Scan for the cell matching the given text and deliver its (X, Y) coordinate at center. 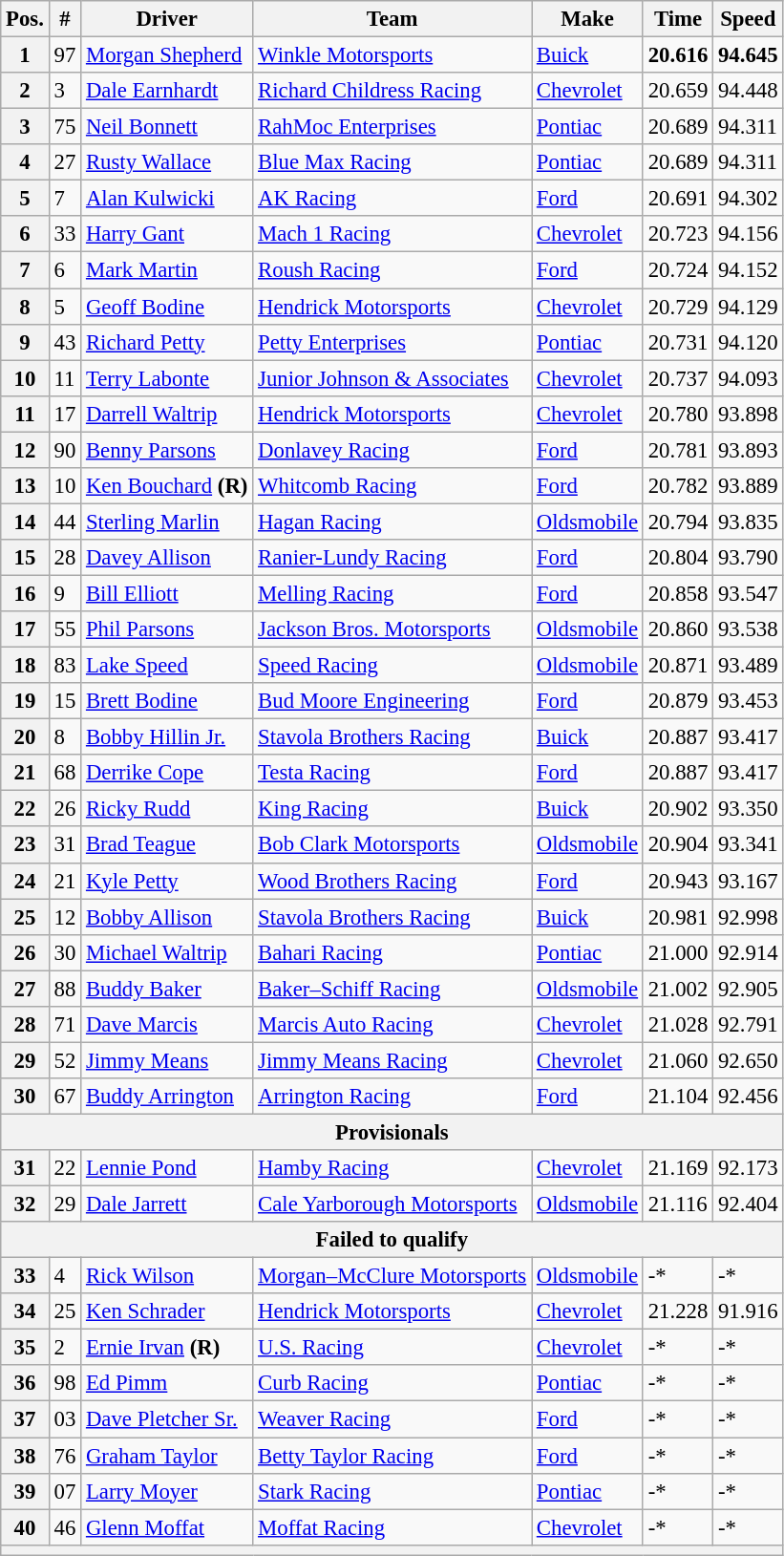
Dave Pletcher Sr. (167, 1419)
92.914 (749, 952)
92.404 (749, 1204)
20.858 (678, 593)
Neil Bonnett (167, 127)
U.S. Racing (392, 1348)
Make (588, 19)
93.790 (749, 558)
Whitcomb Racing (392, 486)
Time (678, 19)
20.780 (678, 414)
21.116 (678, 1204)
Buddy Baker (167, 989)
Driver (167, 19)
Davey Allison (167, 558)
Speed (749, 19)
Mark Martin (167, 270)
94.448 (749, 91)
RahMoc Enterprises (392, 127)
Bob Clark Motorsports (392, 845)
20.794 (678, 522)
Bill Elliott (167, 593)
68 (65, 773)
Ranier-Lundy Racing (392, 558)
93.341 (749, 845)
93.898 (749, 414)
93.835 (749, 522)
AK Racing (392, 199)
21.104 (678, 1097)
20.781 (678, 450)
94.645 (749, 55)
93.538 (749, 629)
20.879 (678, 701)
Ken Schrader (167, 1311)
Harry Gant (167, 234)
67 (65, 1097)
83 (65, 666)
Derrike Cope (167, 773)
Stark Racing (392, 1491)
Petty Enterprises (392, 342)
21.002 (678, 989)
Geoff Bodine (167, 307)
Darrell Waltrip (167, 414)
Lake Speed (167, 666)
20.860 (678, 629)
92.173 (749, 1168)
03 (65, 1419)
Ricky Rudd (167, 809)
07 (65, 1491)
98 (65, 1384)
Hagan Racing (392, 522)
Morgan Shepherd (167, 55)
20.904 (678, 845)
21.169 (678, 1168)
Brad Teague (167, 845)
21.228 (678, 1311)
Dave Marcis (167, 1025)
75 (65, 127)
Morgan–McClure Motorsports (392, 1276)
24 (25, 881)
46 (65, 1527)
Pos. (25, 19)
# (65, 19)
Blue Max Racing (392, 162)
92.998 (749, 917)
Weaver Racing (392, 1419)
37 (25, 1419)
Sterling Marlin (167, 522)
Speed Racing (392, 666)
93.893 (749, 450)
Moffat Racing (392, 1527)
20 (25, 737)
18 (25, 666)
52 (65, 1060)
20.871 (678, 666)
Winkle Motorsports (392, 55)
32 (25, 1204)
93.167 (749, 881)
Melling Racing (392, 593)
35 (25, 1348)
20.902 (678, 809)
Ernie Irvan (R) (167, 1348)
93.489 (749, 666)
38 (25, 1456)
34 (25, 1311)
Rick Wilson (167, 1276)
Donlavey Racing (392, 450)
92.905 (749, 989)
94.129 (749, 307)
94.156 (749, 234)
92.650 (749, 1060)
16 (25, 593)
Richard Childress Racing (392, 91)
Alan Kulwicki (167, 199)
Curb Racing (392, 1384)
Junior Johnson & Associates (392, 378)
91.916 (749, 1311)
Rusty Wallace (167, 162)
Dale Jarrett (167, 1204)
Dale Earnhardt (167, 91)
20.659 (678, 91)
21.000 (678, 952)
20.724 (678, 270)
90 (65, 450)
94.120 (749, 342)
Ken Bouchard (R) (167, 486)
20.616 (678, 55)
20.981 (678, 917)
Marcis Auto Racing (392, 1025)
88 (65, 989)
Terry Labonte (167, 378)
36 (25, 1384)
13 (25, 486)
Richard Petty (167, 342)
55 (65, 629)
Hamby Racing (392, 1168)
Bobby Allison (167, 917)
Glenn Moffat (167, 1527)
97 (65, 55)
39 (25, 1491)
20.737 (678, 378)
Bahari Racing (392, 952)
Wood Brothers Racing (392, 881)
21.060 (678, 1060)
76 (65, 1456)
Cale Yarborough Motorsports (392, 1204)
Lennie Pond (167, 1168)
Bud Moore Engineering (392, 701)
14 (25, 522)
20.782 (678, 486)
Jimmy Means (167, 1060)
44 (65, 522)
Bobby Hillin Jr. (167, 737)
Baker–Schiff Racing (392, 989)
40 (25, 1527)
Brett Bodine (167, 701)
94.152 (749, 270)
Jimmy Means Racing (392, 1060)
92.456 (749, 1097)
20.731 (678, 342)
23 (25, 845)
19 (25, 701)
King Racing (392, 809)
Phil Parsons (167, 629)
71 (65, 1025)
20.729 (678, 307)
Betty Taylor Racing (392, 1456)
Michael Waltrip (167, 952)
94.302 (749, 199)
Kyle Petty (167, 881)
Roush Racing (392, 270)
Mach 1 Racing (392, 234)
93.453 (749, 701)
93.350 (749, 809)
Testa Racing (392, 773)
93.889 (749, 486)
Jackson Bros. Motorsports (392, 629)
92.791 (749, 1025)
20.943 (678, 881)
Arrington Racing (392, 1097)
93.547 (749, 593)
Team (392, 19)
Ed Pimm (167, 1384)
Larry Moyer (167, 1491)
94.093 (749, 378)
21.028 (678, 1025)
Provisionals (392, 1132)
20.804 (678, 558)
Graham Taylor (167, 1456)
1 (25, 55)
Failed to qualify (392, 1240)
43 (65, 342)
Benny Parsons (167, 450)
Buddy Arrington (167, 1097)
20.691 (678, 199)
20.723 (678, 234)
